Scan for the cell matching the given text and deliver its (x, y) coordinate at center. 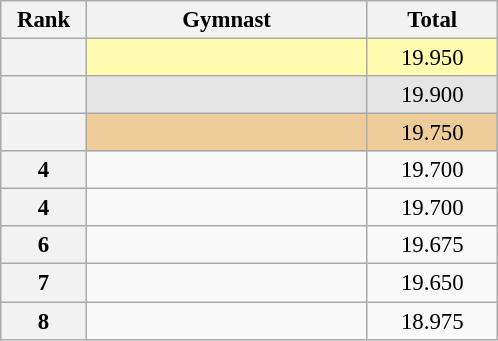
Total (432, 20)
6 (44, 245)
19.650 (432, 283)
Rank (44, 20)
19.900 (432, 95)
19.675 (432, 245)
18.975 (432, 321)
Gymnast (226, 20)
19.950 (432, 58)
8 (44, 321)
19.750 (432, 133)
7 (44, 283)
